Detect which cell encompasses the target text, then output its (X, Y) center coordinate. 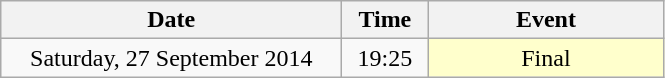
Saturday, 27 September 2014 (172, 58)
Final (546, 58)
Event (546, 20)
Date (172, 20)
19:25 (385, 58)
Time (385, 20)
